For the text-containing cell, return its midpoint in (x, y) coordinate format. 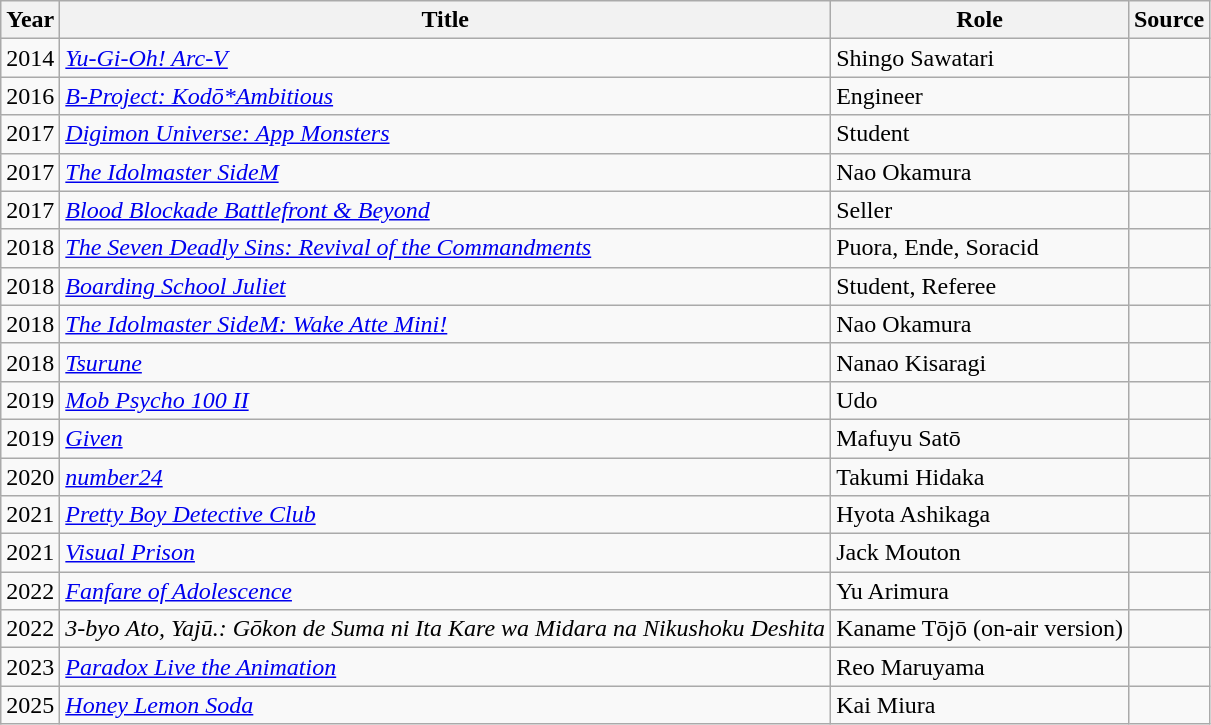
Student, Referee (980, 286)
Tsurune (446, 362)
Given (446, 438)
Shingo Sawatari (980, 58)
Reo Maruyama (980, 667)
Year (30, 20)
Digimon Universe: App Monsters (446, 134)
Honey Lemon Soda (446, 705)
Hyota Ashikaga (980, 515)
Engineer (980, 96)
Yu-Gi-Oh! Arc-V (446, 58)
Fanfare of Adolescence (446, 591)
The Idolmaster SideM (446, 172)
Kai Miura (980, 705)
Puora, Ende, Soracid (980, 248)
Pretty Boy Detective Club (446, 515)
number24 (446, 477)
Source (1168, 20)
2014 (30, 58)
Paradox Live the Animation (446, 667)
Seller (980, 210)
The Seven Deadly Sins: Revival of the Commandments (446, 248)
Role (980, 20)
Udo (980, 400)
Mafuyu Satō (980, 438)
2016 (30, 96)
Mob Psycho 100 II (446, 400)
2020 (30, 477)
Jack Mouton (980, 553)
Nanao Kisaragi (980, 362)
Kaname Tōjō (on-air version) (980, 629)
3-byo Ato, Yajū.: Gōkon de Suma ni Ita Kare wa Midara na Nikushoku Deshita (446, 629)
Blood Blockade Battlefront & Beyond (446, 210)
Takumi Hidaka (980, 477)
Student (980, 134)
Boarding School Juliet (446, 286)
The Idolmaster SideM: Wake Atte Mini! (446, 324)
Yu Arimura (980, 591)
Visual Prison (446, 553)
2023 (30, 667)
Title (446, 20)
B-Project: Kodō*Ambitious (446, 96)
2025 (30, 705)
